Find where the given text appears and provide that cell's center as [x, y] coordinate. 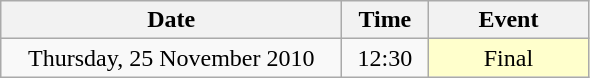
Date [172, 20]
Final [508, 58]
12:30 [385, 58]
Thursday, 25 November 2010 [172, 58]
Event [508, 20]
Time [385, 20]
